Scan for the cell matching the given text and deliver its (X, Y) coordinate at center. 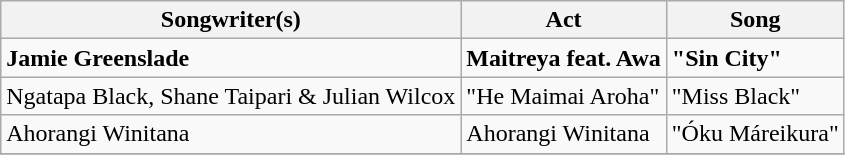
Songwriter(s) (231, 20)
Song (755, 20)
"Miss Black" (755, 96)
"Sin City" (755, 58)
Ngatapa Black, Shane Taipari & Julian Wilcox (231, 96)
"He Maimai Aroha" (564, 96)
"Óku Máreikura" (755, 134)
Act (564, 20)
Jamie Greenslade (231, 58)
Maitreya feat. Awa (564, 58)
